Determine the (x, y) coordinate at the center of the cell enclosing the given text.  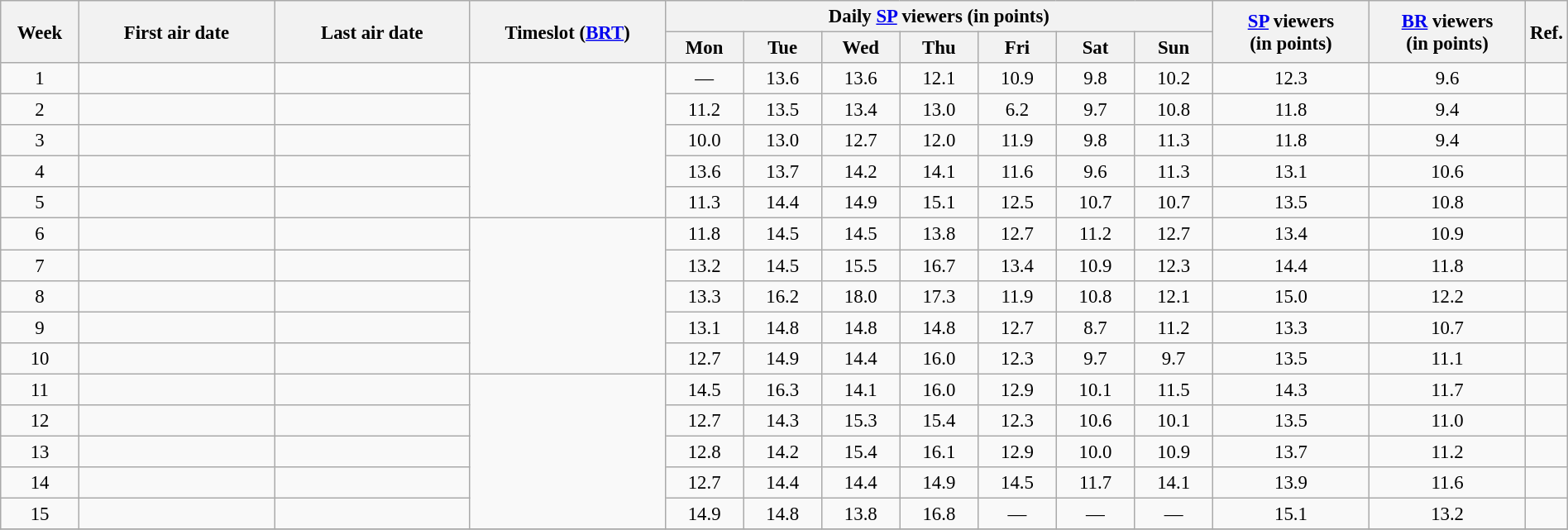
Sun (1174, 48)
15.5 (860, 265)
4 (40, 172)
Ref. (1546, 31)
7 (40, 265)
11.5 (1174, 389)
12.5 (1017, 203)
9 (40, 327)
6 (40, 234)
10 (40, 358)
1 (40, 79)
13.9 (1290, 483)
Tue (782, 48)
12.8 (705, 451)
Daily SP viewers (in points) (939, 17)
Last air date (372, 31)
Week (40, 31)
8 (40, 296)
SP viewers(in points) (1290, 31)
15 (40, 513)
12.0 (939, 141)
Sat (1095, 48)
8.7 (1095, 327)
6.2 (1017, 110)
11 (40, 389)
16.1 (939, 451)
5 (40, 203)
15.0 (1290, 296)
Fri (1017, 48)
16.7 (939, 265)
Wed (860, 48)
15.3 (860, 421)
12 (40, 421)
13 (40, 451)
Mon (705, 48)
BR viewers(in points) (1447, 31)
14 (40, 483)
16.2 (782, 296)
12.2 (1447, 296)
First air date (176, 31)
3 (40, 141)
Timeslot (BRT) (567, 31)
16.8 (939, 513)
11.1 (1447, 358)
2 (40, 110)
10.2 (1174, 79)
11.0 (1447, 421)
16.3 (782, 389)
Thu (939, 48)
17.3 (939, 296)
18.0 (860, 296)
